Pinpoint the cell where the given text exists, returning its [x, y] midpoint coordinate. 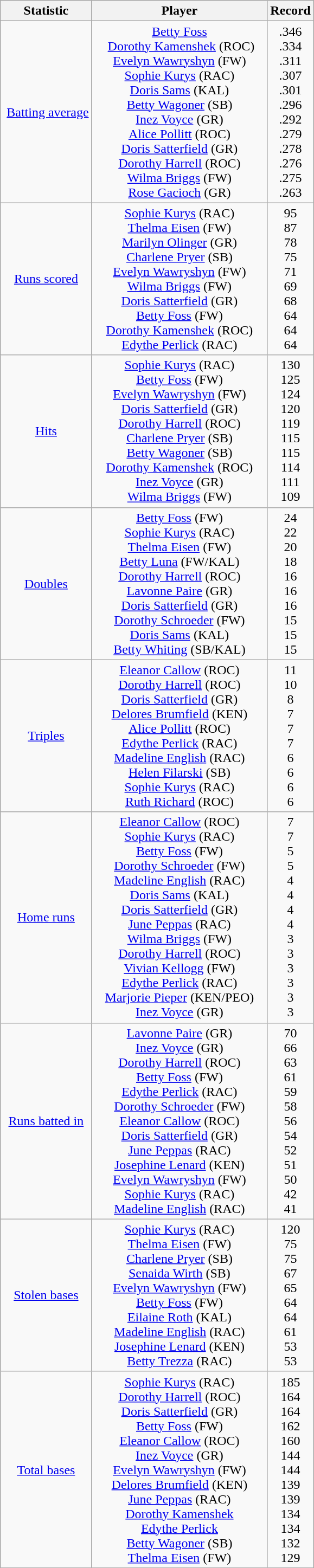
Batting average [46, 112]
Total bases [46, 1469]
185 164 164 162 160 144 144 139 139 134 134 132 129 [291, 1469]
Triples [46, 736]
Record [291, 11]
Stolen bases [46, 1295]
Player [180, 11]
Runs scored [46, 279]
7 7 5 5 4 4 4 4 3 3 3 3 3 3 [291, 917]
Hits [46, 431]
Home runs [46, 917]
Doubles [46, 583]
70 66 63 61 59 58 56 54 52 51 50 42 41 [291, 1121]
11 10 8 7 7 7 6 6 6 6 [291, 736]
24 22 20 18 16 16 16 15 15 15 [291, 583]
95 87 78 75 71 69 68 64 64 64 [291, 279]
120 75 75 67 65 64 64 61 53 53 [291, 1295]
130 125 124 120 119 115 115 114 111 109 [291, 431]
.346 .334 .311 .307 .301 .296 .292 .279 .278 .276 .275 .263 [291, 112]
Statistic [46, 11]
Runs batted in [46, 1121]
